Determine the (x, y) coordinate at the center of the cell enclosing the given text.  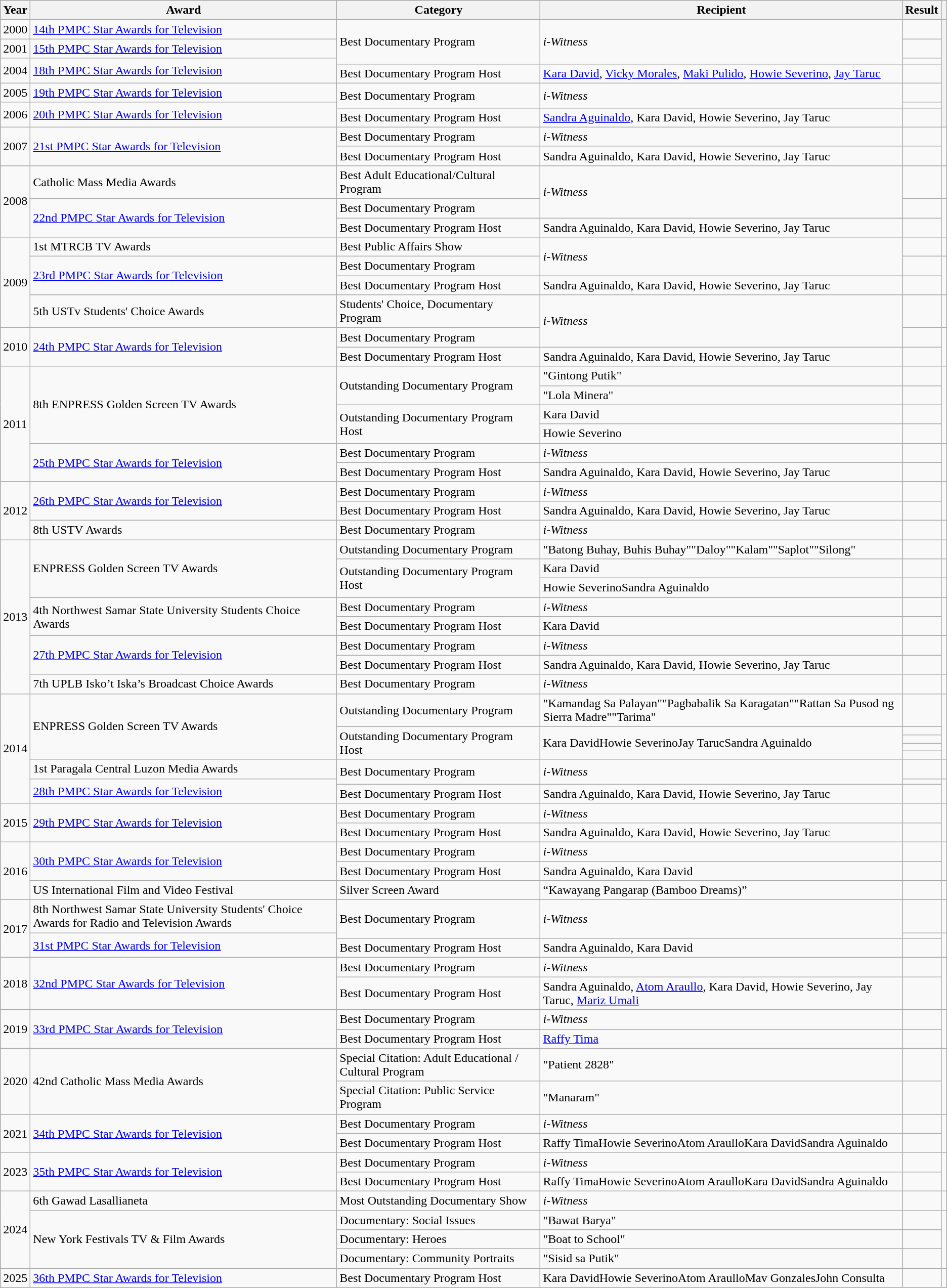
24th PMPC Star Awards for Television (184, 347)
26th PMPC Star Awards for Television (184, 501)
14th PMPC Star Awards for Television (184, 29)
2017 (15, 929)
Silver Screen Award (439, 890)
Documentary: Community Portraits (439, 1259)
28th PMPC Star Awards for Television (184, 791)
"Boat to School" (721, 1239)
8th ENPRESS Golden Screen TV Awards (184, 405)
22nd PMPC Star Awards for Television (184, 218)
2024 (15, 1229)
2013 (15, 616)
18th PMPC Star Awards for Television (184, 71)
30th PMPC Star Awards for Television (184, 861)
2010 (15, 347)
"Manaram" (721, 1098)
23rd PMPC Star Awards for Television (184, 276)
2025 (15, 1278)
Kara DavidHowie SeverinoAtom AraulloMav GonzalesJohn Consulta (721, 1278)
“Kawayang Pangarap (Bamboo Dreams)” (721, 890)
Raffy Tima (721, 1039)
2007 (15, 146)
31st PMPC Star Awards for Television (184, 945)
8th USTV Awards (184, 530)
"Gintong Putik" (721, 376)
6th Gawad Lasallianeta (184, 1200)
34th PMPC Star Awards for Television (184, 1133)
Result (922, 10)
5th USTv Students' Choice Awards (184, 312)
19th PMPC Star Awards for Television (184, 93)
Students' Choice, Documentary Program (439, 312)
7th UPLB Isko’t Iska’s Broadcast Choice Awards (184, 684)
"Bawat Barya" (721, 1220)
Most Outstanding Documentary Show (439, 1200)
1st Paragala Central Luzon Media Awards (184, 769)
"Batong Buhay, Buhis Buhay""Daloy""Kalam""Saplot""Silong" (721, 549)
15th PMPC Star Awards for Television (184, 49)
US International Film and Video Festival (184, 890)
"Patient 2828" (721, 1064)
2011 (15, 424)
Award (184, 10)
Kara DavidHowie SeverinoJay TarucSandra Aguinaldo (721, 743)
21st PMPC Star Awards for Television (184, 146)
25th PMPC Star Awards for Television (184, 462)
2006 (15, 114)
2005 (15, 93)
Year (15, 10)
2012 (15, 510)
2001 (15, 49)
33rd PMPC Star Awards for Television (184, 1029)
Special Citation: Public Service Program (439, 1098)
Category (439, 10)
2000 (15, 29)
1st MTRCB TV Awards (184, 247)
Documentary: Heroes (439, 1239)
2020 (15, 1081)
New York Festivals TV & Film Awards (184, 1239)
"Kamandag Sa Palayan""Pagbabalik Sa Karagatan""Rattan Sa Pusod ng Sierra Madre""Tarima" (721, 710)
Recipient (721, 10)
36th PMPC Star Awards for Television (184, 1278)
Catholic Mass Media Awards (184, 182)
Documentary: Social Issues (439, 1220)
2023 (15, 1172)
Kara David, Vicky Morales, Maki Pulido, Howie Severino, Jay Taruc (721, 73)
Best Adult Educational/Cultural Program (439, 182)
42nd Catholic Mass Media Awards (184, 1081)
2018 (15, 983)
8th Northwest Samar State University Students' Choice Awards for Radio and Television Awards (184, 917)
"Lola Minera" (721, 395)
27th PMPC Star Awards for Television (184, 655)
2014 (15, 749)
32nd PMPC Star Awards for Television (184, 983)
Special Citation: Adult Educational / Cultural Program (439, 1064)
2016 (15, 871)
20th PMPC Star Awards for Television (184, 114)
2019 (15, 1029)
2015 (15, 823)
Sandra Aguinaldo, Atom Araullo, Kara David, Howie Severino, Jay Taruc, Mariz Umali (721, 994)
2009 (15, 282)
2004 (15, 71)
Best Public Affairs Show (439, 247)
29th PMPC Star Awards for Television (184, 823)
2021 (15, 1133)
4th Northwest Samar State University Students Choice Awards (184, 617)
Howie Severino (721, 434)
35th PMPC Star Awards for Television (184, 1172)
"Sisid sa Putik" (721, 1259)
2008 (15, 201)
Howie SeverinoSandra Aguinaldo (721, 588)
